Identify which cell holds the provided text, then report its [x, y] central coordinate. 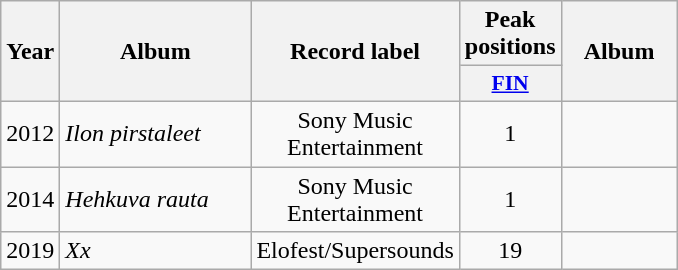
Ilon pirstaleet [156, 134]
Year [30, 52]
Xx [156, 251]
Hehkuva rauta [156, 198]
Peak positions [510, 34]
2019 [30, 251]
2012 [30, 134]
Record label [355, 52]
2014 [30, 198]
Elofest/Supersounds [355, 251]
19 [510, 251]
FIN [510, 84]
